For the text-containing cell, return its midpoint in (x, y) coordinate format. 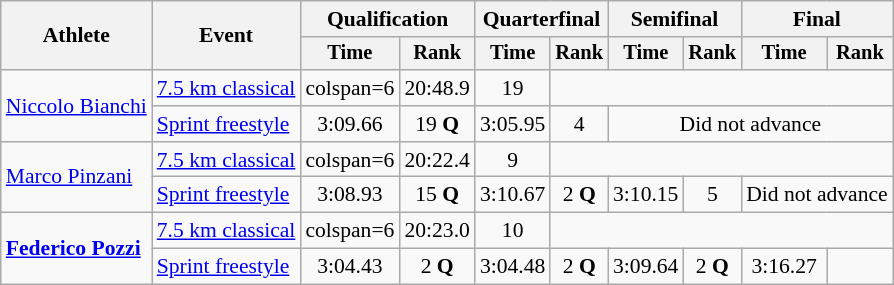
Athlete (76, 36)
3:05.95 (512, 124)
Event (226, 36)
3:09.66 (350, 124)
3:04.48 (512, 267)
Quarterfinal (542, 19)
15 Q (436, 195)
3:09.64 (646, 267)
Niccolo Bianchi (76, 106)
Federico Pozzi (76, 248)
19 Q (436, 124)
20:22.4 (436, 160)
3:10.67 (512, 195)
Final (817, 19)
19 (512, 88)
20:48.9 (436, 88)
10 (512, 231)
5 (712, 195)
3:16.27 (784, 267)
Qualification (388, 19)
3:08.93 (350, 195)
3:10.15 (646, 195)
20:23.0 (436, 231)
9 (512, 160)
4 (579, 124)
Semifinal (674, 19)
3:04.43 (350, 267)
Marco Pinzani (76, 178)
